Return the (x, y) coordinate for the center point of the cell that contains the specified text.  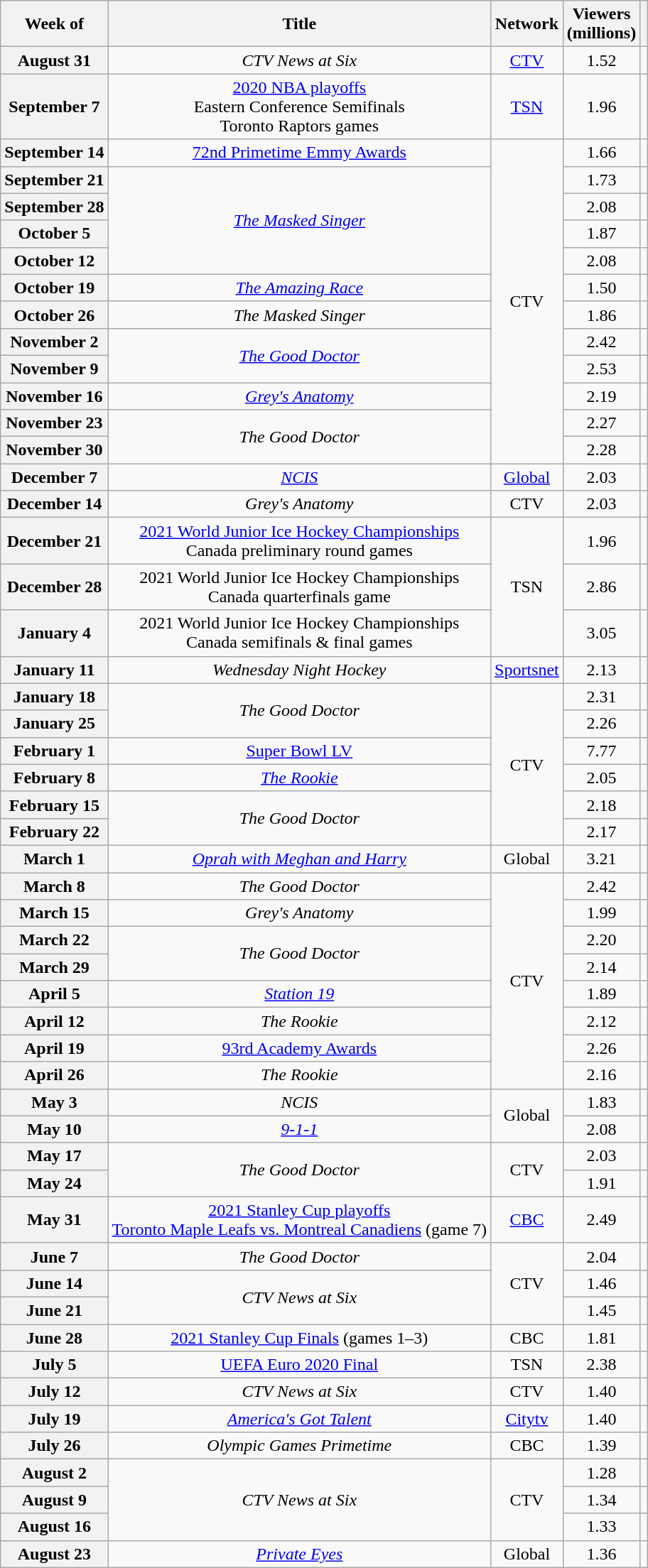
Viewers(millions) (601, 24)
1.46 (601, 1283)
2.53 (601, 369)
September 28 (54, 207)
1.99 (601, 913)
Wednesday Night Hockey (300, 670)
Olympic Games Primetime (300, 1446)
July 12 (54, 1392)
Network (527, 24)
3.05 (601, 633)
November 23 (54, 423)
2.20 (601, 940)
July 26 (54, 1446)
April 5 (54, 994)
July 19 (54, 1419)
January 4 (54, 633)
2.49 (601, 1220)
July 5 (54, 1365)
April 26 (54, 1075)
7.77 (601, 751)
June 21 (54, 1310)
The Amazing Race (300, 288)
2.04 (601, 1256)
2.28 (601, 450)
August 23 (54, 1554)
UEFA Euro 2020 Final (300, 1365)
October 19 (54, 288)
2021 Stanley Cup playoffsToronto Maple Leafs vs. Montreal Canadiens (game 7) (300, 1220)
June 7 (54, 1256)
January 11 (54, 670)
December 28 (54, 587)
October 12 (54, 261)
April 12 (54, 1021)
February 1 (54, 751)
October 26 (54, 315)
May 3 (54, 1102)
1.91 (601, 1183)
9-1-1 (300, 1129)
August 9 (54, 1500)
1.73 (601, 180)
1.89 (601, 994)
May 24 (54, 1183)
January 25 (54, 724)
March 1 (54, 859)
2021 Stanley Cup Finals (games 1–3) (300, 1337)
December 7 (54, 477)
Station 19 (300, 994)
January 18 (54, 697)
June 28 (54, 1337)
2020 NBA playoffsEastern Conference SemifinalsToronto Raptors games (300, 107)
November 30 (54, 450)
1.52 (601, 60)
1.87 (601, 234)
Citytv (527, 1419)
February 22 (54, 832)
August 16 (54, 1527)
America's Got Talent (300, 1419)
1.33 (601, 1527)
November 9 (54, 369)
2.38 (601, 1365)
1.81 (601, 1337)
2021 World Junior Ice Hockey ChampionshipsCanada quarterfinals game (300, 587)
Week of (54, 24)
September 21 (54, 180)
2.19 (601, 396)
November 2 (54, 342)
Oprah with Meghan and Harry (300, 859)
2.12 (601, 1021)
1.66 (601, 153)
November 16 (54, 396)
3.21 (601, 859)
February 15 (54, 805)
Sportsnet (527, 670)
2.05 (601, 778)
2.13 (601, 670)
May 10 (54, 1129)
December 21 (54, 541)
August 2 (54, 1473)
2.16 (601, 1075)
2021 World Junior Ice Hockey ChampionshipsCanada semifinals & final games (300, 633)
2.18 (601, 805)
April 19 (54, 1048)
2.86 (601, 587)
1.83 (601, 1102)
Super Bowl LV (300, 751)
Private Eyes (300, 1554)
2021 World Junior Ice Hockey ChampionshipsCanada preliminary round games (300, 541)
March 22 (54, 940)
1.86 (601, 315)
March 15 (54, 913)
September 7 (54, 107)
December 14 (54, 504)
August 31 (54, 60)
2.14 (601, 967)
June 14 (54, 1283)
May 31 (54, 1220)
May 17 (54, 1156)
1.45 (601, 1310)
March 29 (54, 967)
1.39 (601, 1446)
October 5 (54, 234)
Title (300, 24)
72nd Primetime Emmy Awards (300, 153)
2.27 (601, 423)
September 14 (54, 153)
February 8 (54, 778)
March 8 (54, 886)
1.50 (601, 288)
2.17 (601, 832)
1.36 (601, 1554)
1.34 (601, 1500)
2.31 (601, 697)
93rd Academy Awards (300, 1048)
1.28 (601, 1473)
